Find where the given text appears and provide that cell's center as (x, y) coordinate. 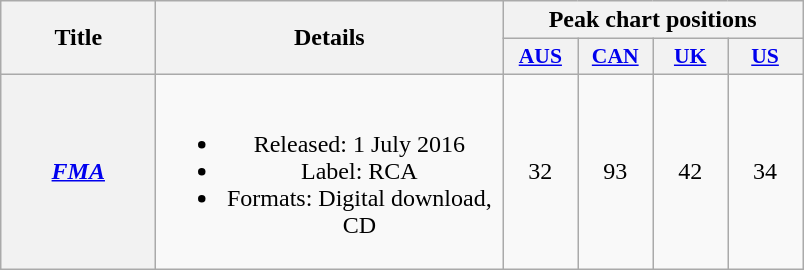
42 (690, 171)
Peak chart positions (653, 20)
FMA (78, 171)
93 (616, 171)
AUS (540, 57)
UK (690, 57)
CAN (616, 57)
34 (766, 171)
Title (78, 38)
Released: 1 July 2016Label: RCAFormats: Digital download, CD (330, 171)
US (766, 57)
32 (540, 171)
Details (330, 38)
